From the cell containing the given text, extract its center point as (x, y) coordinate. 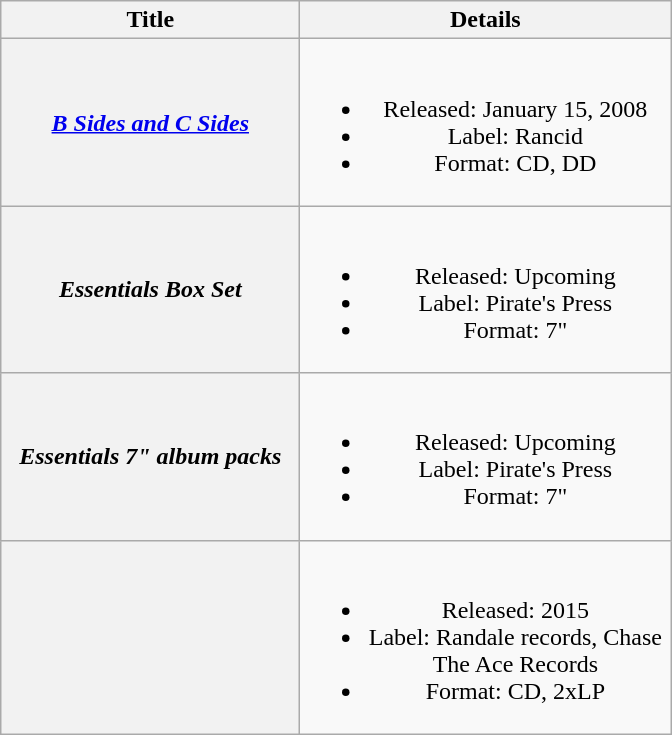
Essentials 7" album packs (150, 456)
Released: 2015Label: Randale records, Chase The Ace RecordsFormat: CD, 2xLP (486, 637)
Title (150, 20)
B Sides and C Sides (150, 122)
Essentials Box Set (150, 290)
Details (486, 20)
Released: January 15, 2008Label: RancidFormat: CD, DD (486, 122)
